Scan for the cell matching the given text and deliver its (x, y) coordinate at center. 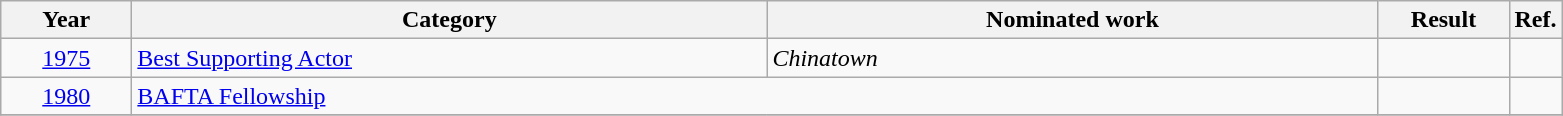
Best Supporting Actor (450, 58)
Result (1444, 20)
Category (450, 20)
Chinatown (1072, 58)
BAFTA Fellowship (755, 96)
1980 (66, 96)
Year (66, 20)
Ref. (1536, 20)
1975 (66, 58)
Nominated work (1072, 20)
